Return (x, y) of the center of cell containing provided text 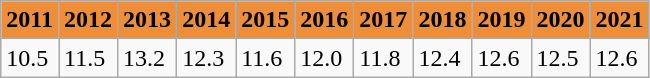
10.5 (30, 58)
11.6 (266, 58)
12.3 (206, 58)
2015 (266, 20)
2016 (324, 20)
11.5 (88, 58)
2013 (148, 20)
13.2 (148, 58)
2017 (384, 20)
2020 (560, 20)
2019 (502, 20)
2014 (206, 20)
2011 (30, 20)
12.4 (442, 58)
2018 (442, 20)
2021 (620, 20)
11.8 (384, 58)
2012 (88, 20)
12.0 (324, 58)
12.5 (560, 58)
